Return [X, Y] of the center of cell containing provided text 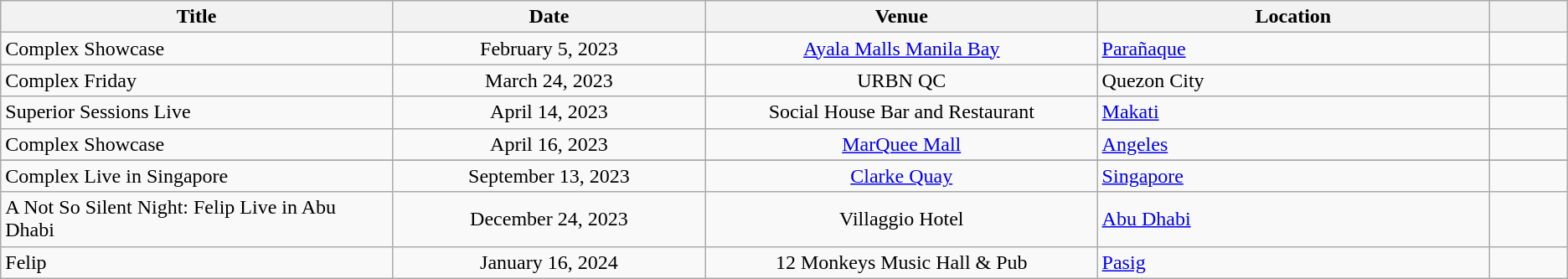
URBN QC [901, 80]
Felip [197, 262]
Location [1293, 17]
Venue [901, 17]
Angeles [1293, 144]
April 16, 2023 [549, 144]
Parañaque [1293, 49]
Villaggio Hotel [901, 220]
Pasig [1293, 262]
Complex Live in Singapore [197, 176]
Title [197, 17]
Makati [1293, 112]
Clarke Quay [901, 176]
Ayala Malls Manila Bay [901, 49]
Quezon City [1293, 80]
January 16, 2024 [549, 262]
Date [549, 17]
Complex Friday [197, 80]
September 13, 2023 [549, 176]
March 24, 2023 [549, 80]
Superior Sessions Live [197, 112]
April 14, 2023 [549, 112]
February 5, 2023 [549, 49]
A Not So Silent Night: Felip Live in Abu Dhabi [197, 220]
December 24, 2023 [549, 220]
Singapore [1293, 176]
Abu Dhabi [1293, 220]
Social House Bar and Restaurant [901, 112]
MarQuee Mall [901, 144]
12 Monkeys Music Hall & Pub [901, 262]
